For the text-containing cell, return its midpoint in [x, y] coordinate format. 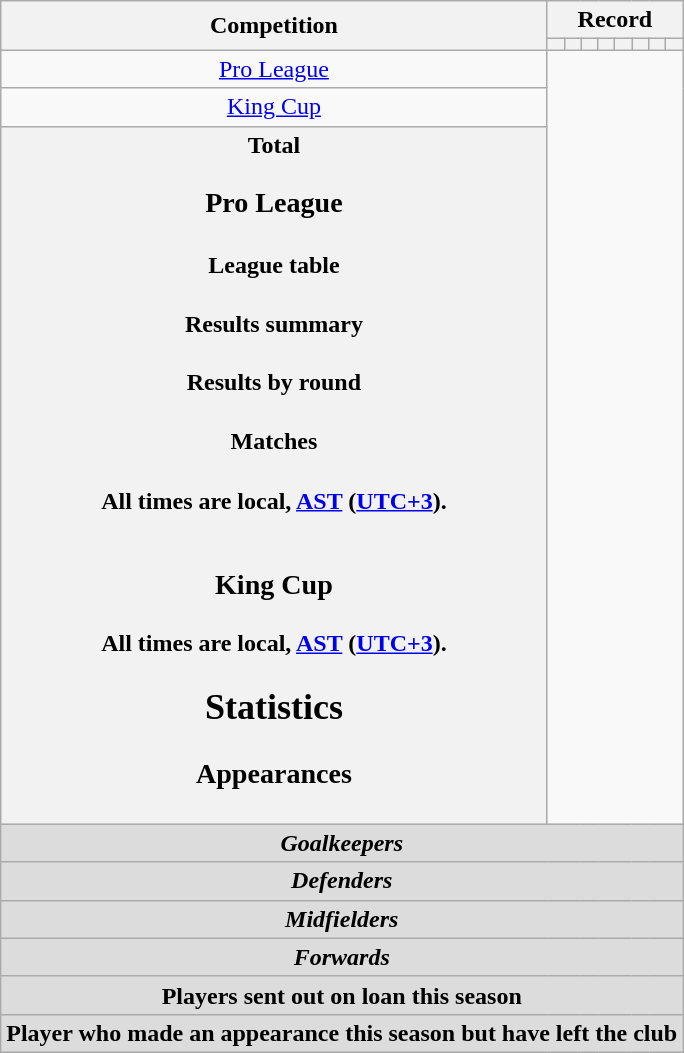
Goalkeepers [342, 843]
Player who made an appearance this season but have left the club [342, 1033]
Record [615, 20]
Midfielders [342, 919]
Pro League [274, 69]
Competition [274, 26]
Forwards [342, 957]
Players sent out on loan this season [342, 995]
King Cup [274, 107]
Defenders [342, 881]
